Extract the (X, Y) coordinate from the center of the cell holding the provided text.  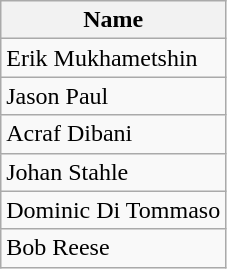
Bob Reese (114, 248)
Erik Mukhametshin (114, 58)
Name (114, 20)
Acraf Dibani (114, 134)
Dominic Di Tommaso (114, 210)
Jason Paul (114, 96)
Johan Stahle (114, 172)
